Determine the (X, Y) coordinate at the center of the cell enclosing the given text.  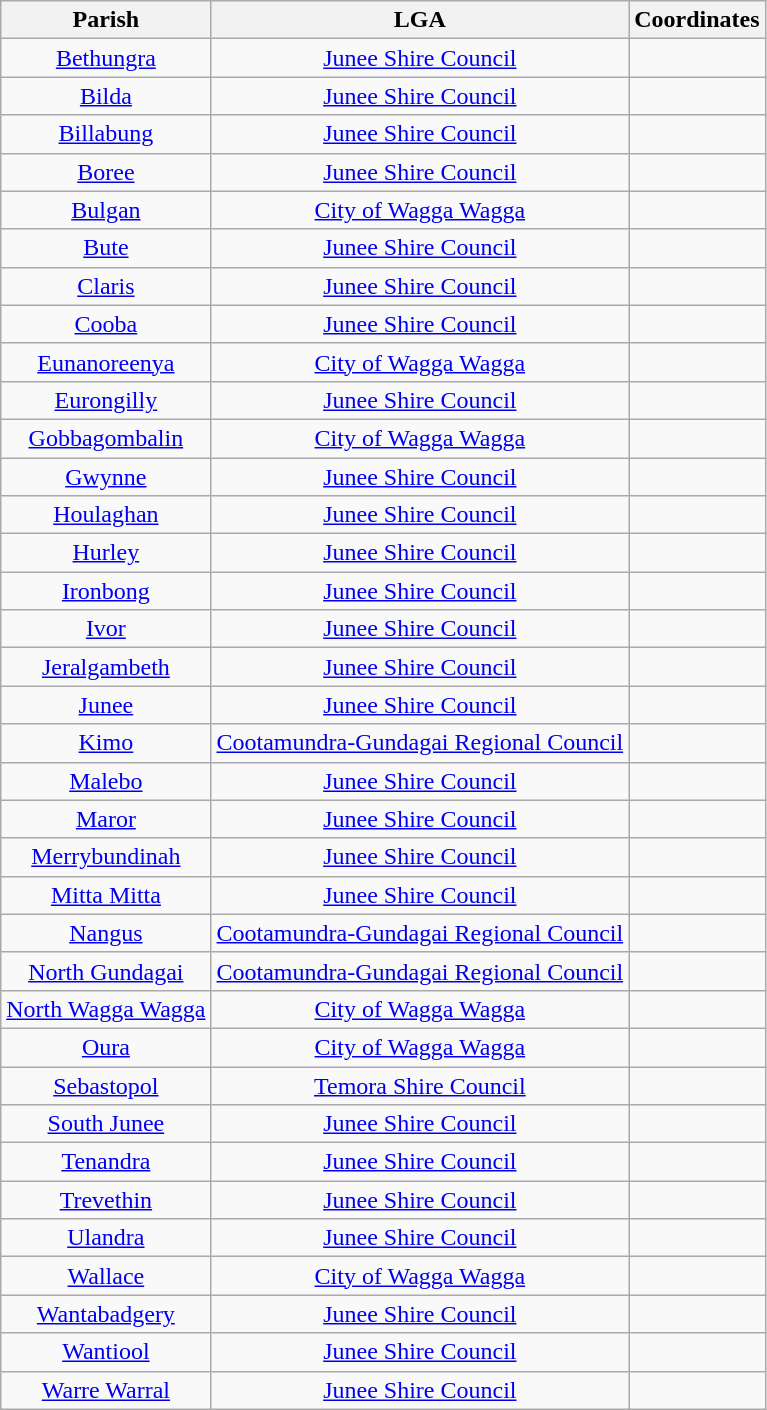
Bulgan (106, 210)
Cooba (106, 324)
Claris (106, 286)
Ulandra (106, 1238)
Kimo (106, 743)
Warre Warral (106, 1390)
Tenandra (106, 1162)
Bilda (106, 96)
Parish (106, 20)
Merrybundinah (106, 857)
Ivor (106, 629)
Nangus (106, 933)
Gwynne (106, 477)
Sebastopol (106, 1085)
Wallace (106, 1276)
Wantiool (106, 1352)
Eurongilly (106, 400)
Malebo (106, 781)
Maror (106, 819)
Bethungra (106, 58)
Bute (106, 248)
Mitta Mitta (106, 895)
Houlaghan (106, 515)
Eunanoreenya (106, 362)
Oura (106, 1047)
Junee (106, 705)
Wantabadgery (106, 1314)
South Junee (106, 1124)
Coordinates (697, 20)
Hurley (106, 553)
Trevethin (106, 1200)
Temora Shire Council (420, 1085)
North Wagga Wagga (106, 1009)
Gobbagombalin (106, 438)
Ironbong (106, 591)
Jeralgambeth (106, 667)
Billabung (106, 134)
LGA (420, 20)
North Gundagai (106, 971)
Boree (106, 172)
